Locate the cell with the specified text and output its (X, Y) center coordinate. 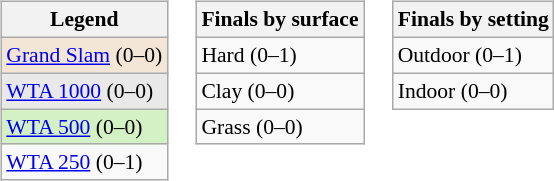
Finals by setting (474, 20)
Outdoor (0–1) (474, 55)
WTA 500 (0–0) (84, 127)
Legend (84, 20)
Grass (0–0) (280, 127)
WTA 250 (0–1) (84, 162)
Grand Slam (0–0) (84, 55)
Hard (0–1) (280, 55)
Indoor (0–0) (474, 91)
Clay (0–0) (280, 91)
Finals by surface (280, 20)
WTA 1000 (0–0) (84, 91)
